Find where the given text appears and provide that cell's center as (X, Y) coordinate. 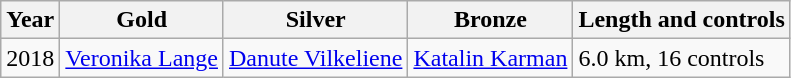
6.0 km, 16 controls (682, 58)
Katalin Karman (490, 58)
Gold (142, 20)
Year (30, 20)
Danute Vilkeliene (315, 58)
Silver (315, 20)
Length and controls (682, 20)
Bronze (490, 20)
2018 (30, 58)
Veronika Lange (142, 58)
